Return [x, y] of the center of cell containing provided text 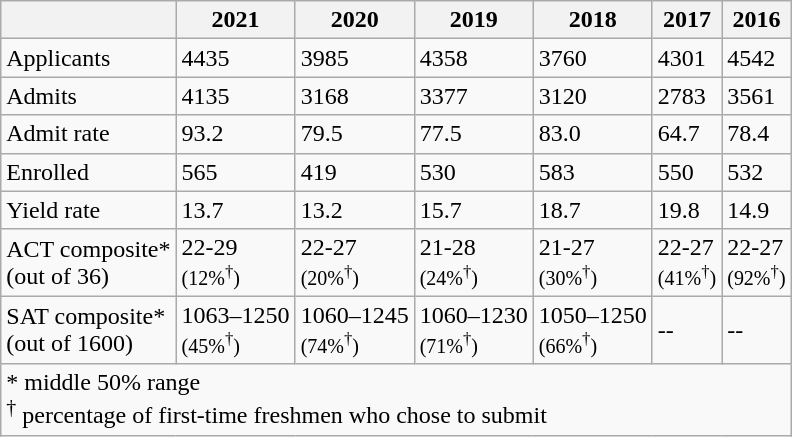
3120 [592, 96]
83.0 [592, 134]
2020 [354, 20]
4135 [236, 96]
21-27(30%†) [592, 262]
2017 [686, 20]
77.5 [474, 134]
2019 [474, 20]
Yield rate [88, 210]
4358 [474, 58]
530 [474, 172]
4542 [756, 58]
64.7 [686, 134]
1063–1250(45%†) [236, 330]
18.7 [592, 210]
14.9 [756, 210]
2016 [756, 20]
3168 [354, 96]
532 [756, 172]
21-28(24%†) [474, 262]
15.7 [474, 210]
1060–1245(74%†) [354, 330]
2021 [236, 20]
3377 [474, 96]
1060–1230(71%†) [474, 330]
93.2 [236, 134]
Admit rate [88, 134]
2018 [592, 20]
565 [236, 172]
78.4 [756, 134]
22-27(41%†) [686, 262]
3561 [756, 96]
419 [354, 172]
Admits [88, 96]
13.2 [354, 210]
79.5 [354, 134]
22-27(20%†) [354, 262]
Applicants [88, 58]
22-27(92%†) [756, 262]
2783 [686, 96]
4435 [236, 58]
22-29(12%†) [236, 262]
3985 [354, 58]
ACT composite*(out of 36) [88, 262]
4301 [686, 58]
19.8 [686, 210]
SAT composite*(out of 1600) [88, 330]
Enrolled [88, 172]
1050–1250(66%†) [592, 330]
* middle 50% range † percentage of first-time freshmen who chose to submit [396, 400]
3760 [592, 58]
583 [592, 172]
13.7 [236, 210]
550 [686, 172]
